Detect which cell encompasses the target text, then output its [x, y] center coordinate. 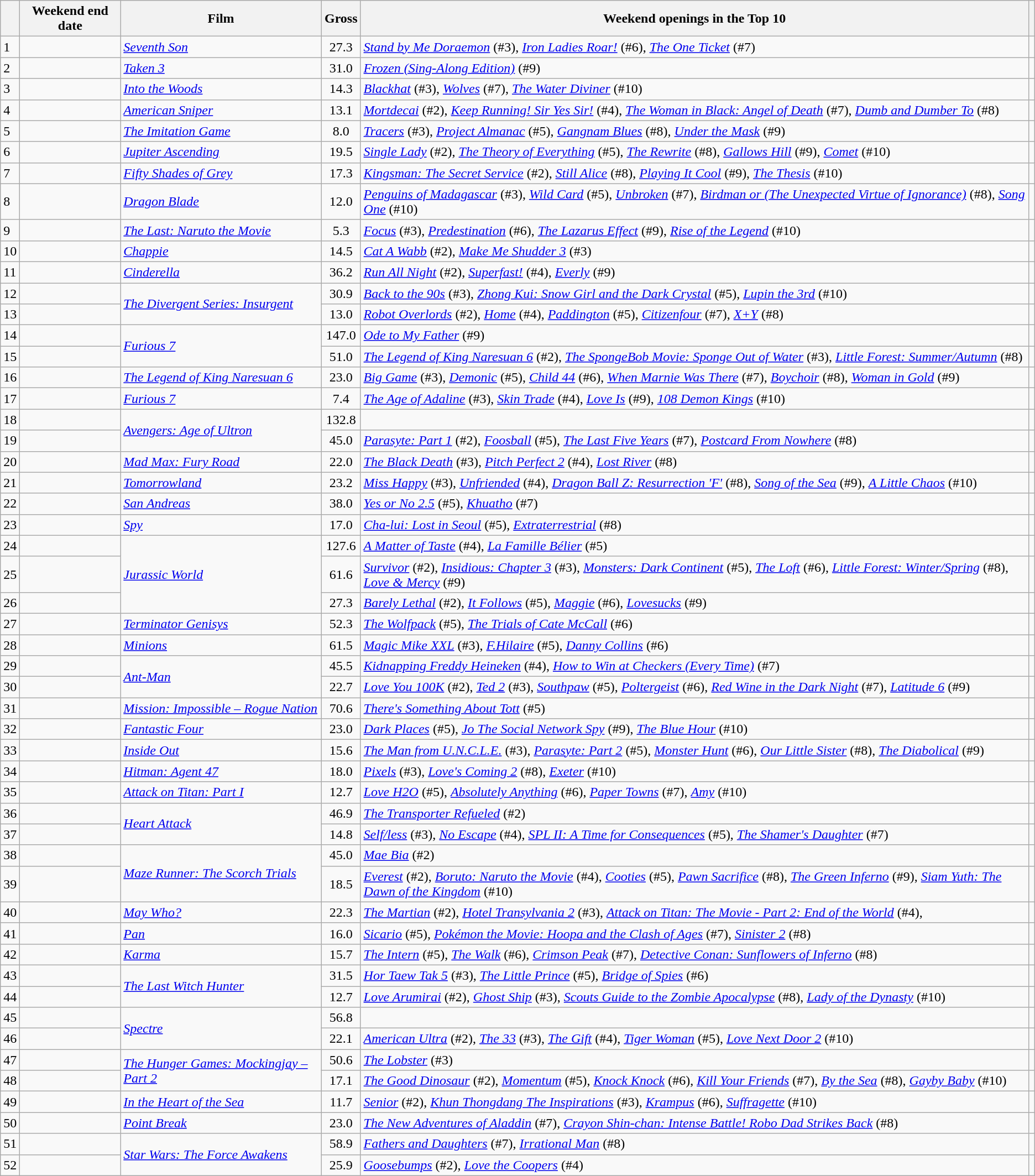
22 [10, 504]
Fifty Shades of Grey [221, 173]
56.8 [341, 1018]
Heart Attack [221, 824]
31.0 [341, 68]
46 [10, 1039]
46.9 [341, 813]
19.5 [341, 152]
70.6 [341, 708]
Attack on Titan: Part I [221, 792]
Dark Places (#5), Jo The Social Network Spy (#9), The Blue Hour (#10) [694, 729]
13 [10, 315]
5 [10, 131]
42 [10, 954]
36 [10, 813]
The Martian (#2), Hotel Transylvania 2 (#3), Attack on Titan: The Movie - Part 2: End of the World (#4), [694, 912]
Frozen (Sing-Along Edition) (#9) [694, 68]
8.0 [341, 131]
Hor Taew Tak 5 (#3), The Little Prince (#5), Bridge of Spies (#6) [694, 975]
51 [10, 1144]
1 [10, 47]
58.9 [341, 1144]
15 [10, 357]
36.2 [341, 272]
52 [10, 1165]
11.7 [341, 1102]
Love H2O (#5), Absolutely Anything (#6), Paper Towns (#7), Amy (#10) [694, 792]
18 [10, 420]
The Age of Adaline (#3), Skin Trade (#4), Love Is (#9), 108 Demon Kings (#10) [694, 399]
The Divergent Series: Insurgent [221, 304]
12 [10, 294]
Barely Lethal (#2), It Follows (#5), Maggie (#6), Lovesucks (#9) [694, 603]
22.1 [341, 1039]
Tracers (#3), Project Almanac (#5), Gangnam Blues (#8), Under the Mask (#9) [694, 131]
22.7 [341, 687]
39 [10, 884]
Chappie [221, 251]
25.9 [341, 1165]
13.0 [341, 315]
24 [10, 546]
Avengers: Age of Ultron [221, 430]
Terminator Genisys [221, 624]
48 [10, 1081]
51.0 [341, 357]
Pan [221, 933]
21 [10, 483]
Single Lady (#2), The Theory of Everything (#5), The Rewrite (#8), Gallows Hill (#9), Comet (#10) [694, 152]
American Ultra (#2), The 33 (#3), The Gift (#4), Tiger Woman (#5), Love Next Door 2 (#10) [694, 1039]
9 [10, 230]
May Who? [221, 912]
The Lobster (#3) [694, 1060]
32 [10, 729]
43 [10, 975]
61.5 [341, 645]
30.9 [341, 294]
Into the Woods [221, 89]
Star Wars: The Force Awakens [221, 1154]
17.0 [341, 525]
There's Something About Tott (#5) [694, 708]
25 [10, 574]
23.2 [341, 483]
47 [10, 1060]
Jurassic World [221, 574]
61.6 [341, 574]
18.0 [341, 771]
Goosebumps (#2), Love the Coopers (#4) [694, 1165]
Dragon Blade [221, 201]
40 [10, 912]
Love Arumirai (#2), Ghost Ship (#3), Scouts Guide to the Zombie Apocalypse (#8), Lady of the Dynasty (#10) [694, 997]
5.3 [341, 230]
31 [10, 708]
8 [10, 201]
In the Heart of the Sea [221, 1102]
38.0 [341, 504]
Minions [221, 645]
Cinderella [221, 272]
Seventh Son [221, 47]
The Intern (#5), The Walk (#6), Crimson Peak (#7), Detective Conan: Sunflowers of Inferno (#8) [694, 954]
Spy [221, 525]
Weekend openings in the Top 10 [694, 19]
52.3 [341, 624]
Sicario (#5), Pokémon the Movie: Hoopa and the Clash of Ages (#7), Sinister 2 (#8) [694, 933]
132.8 [341, 420]
The Legend of King Naresuan 6 (#2), The SpongeBob Movie: Sponge Out of Water (#3), Little Forest: Summer/Autumn (#8) [694, 357]
Pixels (#3), Love's Coming 2 (#8), Exeter (#10) [694, 771]
Yes or No 2.5 (#5), Khuatho (#7) [694, 504]
Jupiter Ascending [221, 152]
American Sniper [221, 110]
The Hunger Games: Mockingjay – Part 2 [221, 1070]
34 [10, 771]
35 [10, 792]
Survivor (#2), Insidious: Chapter 3 (#3), Monsters: Dark Continent (#5), The Loft (#6), Little Forest: Winter/Spring (#8), Love & Mercy (#9) [694, 574]
50.6 [341, 1060]
12.0 [341, 201]
37 [10, 834]
Hitman: Agent 47 [221, 771]
49 [10, 1102]
16 [10, 378]
14.5 [341, 251]
Film [221, 19]
Taken 3 [221, 68]
The Last Witch Hunter [221, 986]
15.6 [341, 750]
41 [10, 933]
15.7 [341, 954]
44 [10, 997]
Karma [221, 954]
Spectre [221, 1028]
11 [10, 272]
Parasyte: Part 1 (#2), Foosball (#5), The Last Five Years (#7), Postcard From Nowhere (#8) [694, 441]
29 [10, 666]
Point Break [221, 1123]
Maze Runner: The Scorch Trials [221, 874]
Mad Max: Fury Road [221, 462]
13.1 [341, 110]
Love You 100K (#2), Ted 2 (#3), Southpaw (#5), Poltergeist (#6), Red Wine in the Dark Night (#7), Latitude 6 (#9) [694, 687]
Focus (#3), Predestination (#6), The Lazarus Effect (#9), Rise of the Legend (#10) [694, 230]
Kidnapping Freddy Heineken (#4), How to Win at Checkers (Every Time) (#7) [694, 666]
Fathers and Daughters (#7), Irrational Man (#8) [694, 1144]
Cha-lui: Lost in Seoul (#5), Extraterrestrial (#8) [694, 525]
The Black Death (#3), Pitch Perfect 2 (#4), Lost River (#8) [694, 462]
Weekend end date [70, 19]
The Transporter Refueled (#2) [694, 813]
31.5 [341, 975]
Senior (#2), Khun Thongdang The Inspirations (#3), Krampus (#6), Suffragette (#10) [694, 1102]
Mission: Impossible – Rogue Nation [221, 708]
4 [10, 110]
22.0 [341, 462]
23 [10, 525]
7 [10, 173]
10 [10, 251]
127.6 [341, 546]
20 [10, 462]
14.8 [341, 834]
The New Adventures of Aladdin (#7), Crayon Shin-chan: Intense Battle! Robo Dad Strikes Back (#8) [694, 1123]
14 [10, 336]
3 [10, 89]
Kingsman: The Secret Service (#2), Still Alice (#8), Playing It Cool (#9), The Thesis (#10) [694, 173]
45.5 [341, 666]
Everest (#2), Boruto: Naruto the Movie (#4), Cooties (#5), Pawn Sacrifice (#8), The Green Inferno (#9), Siam Yuth: The Dawn of the Kingdom (#10) [694, 884]
19 [10, 441]
14.3 [341, 89]
2 [10, 68]
Back to the 90s (#3), Zhong Kui: Snow Girl and the Dark Crystal (#5), Lupin the 3rd (#10) [694, 294]
Big Game (#3), Demonic (#5), Child 44 (#6), When Marnie Was There (#7), Boychoir (#8), Woman in Gold (#9) [694, 378]
The Last: Naruto the Movie [221, 230]
Fantastic Four [221, 729]
Tomorrowland [221, 483]
7.4 [341, 399]
Gross [341, 19]
The Legend of King Naresuan 6 [221, 378]
The Man from U.N.C.L.E. (#3), Parasyte: Part 2 (#5), Monster Hunt (#6), Our Little Sister (#8), The Diabolical (#9) [694, 750]
17.3 [341, 173]
Inside Out [221, 750]
The Good Dinosaur (#2), Momentum (#5), Knock Knock (#6), Kill Your Friends (#7), By the Sea (#8), Gayby Baby (#10) [694, 1081]
22.3 [341, 912]
Mae Bia (#2) [694, 855]
Blackhat (#3), Wolves (#7), The Water Diviner (#10) [694, 89]
38 [10, 855]
Penguins of Madagascar (#3), Wild Card (#5), Unbroken (#7), Birdman or (The Unexpected Virtue of Ignorance) (#8), Song One (#10) [694, 201]
33 [10, 750]
45 [10, 1018]
Ode to My Father (#9) [694, 336]
Magic Mike XXL (#3), F.Hilaire (#5), Danny Collins (#6) [694, 645]
Run All Night (#2), Superfast! (#4), Everly (#9) [694, 272]
Cat A Wabb (#2), Make Me Shudder 3 (#3) [694, 251]
28 [10, 645]
Robot Overlords (#2), Home (#4), Paddington (#5), Citizenfour (#7), X+Y (#8) [694, 315]
San Andreas [221, 504]
147.0 [341, 336]
Mortdecai (#2), Keep Running! Sir Yes Sir! (#4), The Woman in Black: Angel of Death (#7), Dumb and Dumber To (#8) [694, 110]
A Matter of Taste (#4), La Famille Bélier (#5) [694, 546]
18.5 [341, 884]
Miss Happy (#3), Unfriended (#4), Dragon Ball Z: Resurrection 'F' (#8), Song of the Sea (#9), A Little Chaos (#10) [694, 483]
The Imitation Game [221, 131]
Stand by Me Doraemon (#3), Iron Ladies Roar! (#6), The One Ticket (#7) [694, 47]
26 [10, 603]
Ant-Man [221, 677]
The Wolfpack (#5), The Trials of Cate McCall (#6) [694, 624]
17 [10, 399]
50 [10, 1123]
6 [10, 152]
27 [10, 624]
Self/less (#3), No Escape (#4), SPL II: A Time for Consequences (#5), The Shamer's Daughter (#7) [694, 834]
30 [10, 687]
17.1 [341, 1081]
16.0 [341, 933]
